For the text-containing cell, return its midpoint in [X, Y] coordinate format. 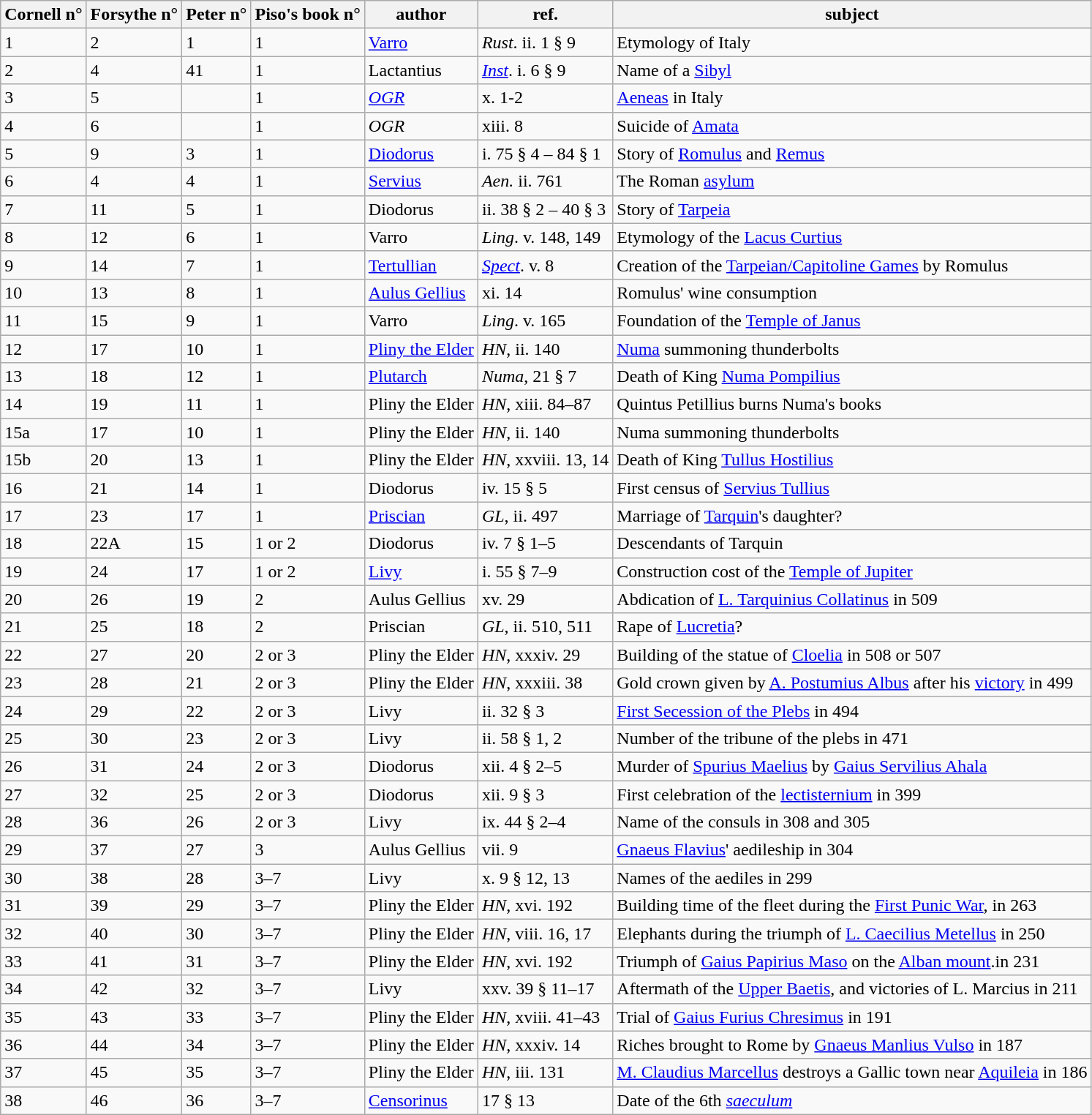
Forsythe n° [135, 15]
15b [44, 460]
Trial of Gaius Furius Chresimus in 191 [852, 1017]
Creation of the Tarpeian/Capitoline Games by Romulus [852, 265]
i. 55 § 7–9 [545, 571]
Censorinus [421, 1100]
Name of the consuls in 308 and 305 [852, 822]
Gold crown given by A. Postumius Albus after his victory in 499 [852, 683]
xxv. 39 § 11–17 [545, 989]
Rape of Lucretia? [852, 627]
author [421, 15]
46 [135, 1100]
x. 9 § 12, 13 [545, 878]
Building of the statue of Cloelia in 508 or 507 [852, 655]
Rust. ii. 1 § 9 [545, 42]
Names of the aediles in 299 [852, 878]
Death of King Tullus Hostilius [852, 460]
M. Claudius Marcellus destroys a Gallic town near Aquileia in 186 [852, 1073]
Tertullian [421, 265]
Construction cost of the Temple of Jupiter [852, 571]
Descendants of Tarquin [852, 544]
Suicide of Amata [852, 126]
16 [44, 488]
Etymology of the Lacus Curtius [852, 237]
First Secession of the Plebs in 494 [852, 710]
xi. 14 [545, 293]
HN, xxxiv. 14 [545, 1045]
Peter n° [216, 15]
44 [135, 1045]
xv. 29 [545, 599]
Gnaeus Flavius' aedileship in 304 [852, 850]
ii. 32 § 3 [545, 710]
GL, ii. 510, 511 [545, 627]
Building time of the fleet during the First Punic War, in 263 [852, 906]
Story of Romulus and Remus [852, 154]
HN, xxviii. 13, 14 [545, 460]
Aen. ii. 761 [545, 181]
ix. 44 § 2–4 [545, 822]
ii. 38 § 2 – 40 § 3 [545, 209]
The Roman asylum [852, 181]
HN, xviii. 41–43 [545, 1017]
iv. 15 § 5 [545, 488]
Ling. v. 148, 149 [545, 237]
First census of Servius Tullius [852, 488]
15a [44, 432]
HN, xxxiii. 38 [545, 683]
subject [852, 15]
ii. 58 § 1, 2 [545, 738]
22A [135, 544]
Servius [421, 181]
Abdication of L. Tarquinius Collatinus in 509 [852, 599]
Death of King Numa Pompilius [852, 377]
43 [135, 1017]
First celebration of the lectisternium in 399 [852, 794]
Number of the tribune of the plebs in 471 [852, 738]
Date of the 6th saeculum [852, 1100]
HN, iii. 131 [545, 1073]
xiii. 8 [545, 126]
Aftermath of the Upper Baetis, and victories of L. Marcius in 211 [852, 989]
17 § 13 [545, 1100]
HN, xiii. 84–87 [545, 405]
Inst. i. 6 § 9 [545, 70]
Plutarch [421, 377]
x. 1-2 [545, 98]
42 [135, 989]
Spect. v. 8 [545, 265]
xii. 9 § 3 [545, 794]
40 [135, 934]
Foundation of the Temple of Janus [852, 320]
Murder of Spurius Maelius by Gaius Servilius Ahala [852, 766]
Cornell n° [44, 15]
GL, ii. 497 [545, 516]
Romulus' wine consumption [852, 293]
39 [135, 906]
Aeneas in Italy [852, 98]
45 [135, 1073]
Lactantius [421, 70]
Quintus Petillius burns Numa's books [852, 405]
ref. [545, 15]
Elephants during the triumph of L. Caecilius Metellus in 250 [852, 934]
Marriage of Tarquin's daughter? [852, 516]
Triumph of Gaius Papirius Maso on the Alban mount.in 231 [852, 961]
Ling. v. 165 [545, 320]
Name of a Sibyl [852, 70]
Numa, 21 § 7 [545, 377]
iv. 7 § 1–5 [545, 544]
xii. 4 § 2–5 [545, 766]
vii. 9 [545, 850]
Etymology of Italy [852, 42]
Piso's book n° [307, 15]
i. 75 § 4 – 84 § 1 [545, 154]
HN, xxxiv. 29 [545, 655]
Riches brought to Rome by Gnaeus Manlius Vulso in 187 [852, 1045]
Story of Tarpeia [852, 209]
HN, viii. 16, 17 [545, 934]
